Search for the cell housing the specified text and yield its (X, Y) center coordinate. 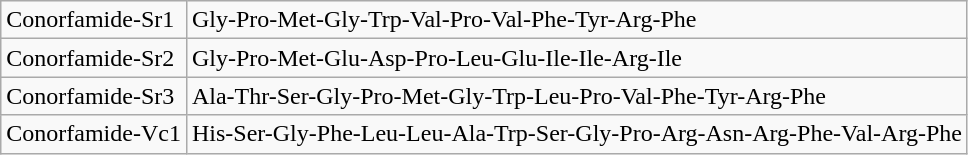
Gly-Pro-Met-Glu-Asp-Pro-Leu-Glu-Ile-Ile-Arg-Ile (576, 58)
Conorfamide-Sr2 (94, 58)
Ala-Thr-Ser-Gly-Pro-Met-Gly-Trp-Leu-Pro-Val-Phe-Tyr-Arg-Phe (576, 96)
Gly-Pro-Met-Gly-Trp-Val-Pro-Val-Phe-Tyr-Arg-Phe (576, 20)
Conorfamide-Sr1 (94, 20)
Conorfamide-Vc1 (94, 134)
Conorfamide-Sr3 (94, 96)
His-Ser-Gly-Phe-Leu-Leu-Ala-Trp-Ser-Gly-Pro-Arg-Asn-Arg-Phe-Val-Arg-Phe (576, 134)
